Search for the cell housing the specified text and yield its [x, y] center coordinate. 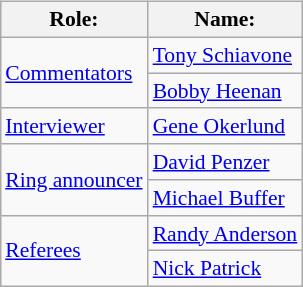
Role: [74, 20]
David Penzer [226, 162]
Commentators [74, 72]
Randy Anderson [226, 233]
Referees [74, 250]
Interviewer [74, 126]
Michael Buffer [226, 198]
Gene Okerlund [226, 126]
Nick Patrick [226, 269]
Name: [226, 20]
Bobby Heenan [226, 91]
Tony Schiavone [226, 55]
Ring announcer [74, 180]
